From the cell containing the given text, extract its center point as [X, Y] coordinate. 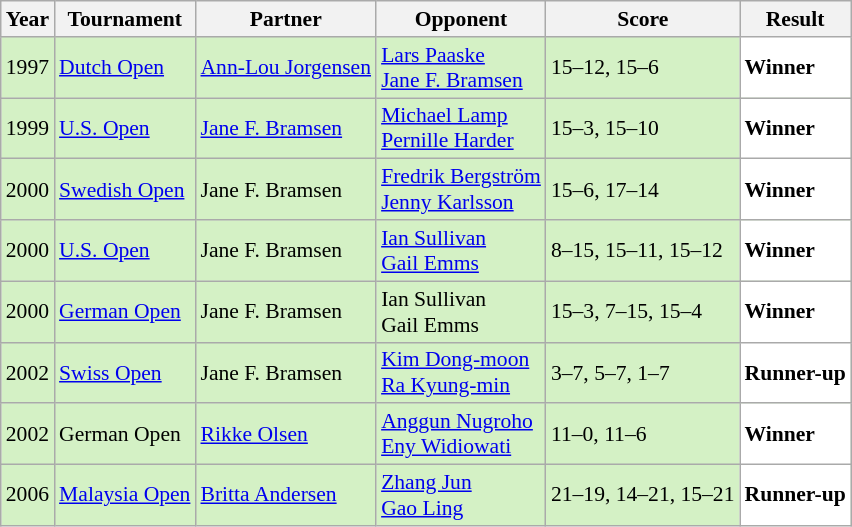
1997 [28, 68]
Dutch Open [124, 68]
Tournament [124, 19]
8–15, 15–11, 15–12 [643, 250]
Michael Lamp Pernille Harder [461, 128]
Swedish Open [124, 190]
Malaysia Open [124, 496]
Rikke Olsen [286, 434]
Year [28, 19]
Fredrik Bergström Jenny Karlsson [461, 190]
15–3, 15–10 [643, 128]
Anggun Nugroho Eny Widiowati [461, 434]
Ann-Lou Jorgensen [286, 68]
3–7, 5–7, 1–7 [643, 372]
21–19, 14–21, 15–21 [643, 496]
Result [796, 19]
15–12, 15–6 [643, 68]
Zhang Jun Gao Ling [461, 496]
11–0, 11–6 [643, 434]
15–3, 7–15, 15–4 [643, 312]
Swiss Open [124, 372]
Kim Dong-moon Ra Kyung-min [461, 372]
1999 [28, 128]
Opponent [461, 19]
15–6, 17–14 [643, 190]
Britta Andersen [286, 496]
Partner [286, 19]
Score [643, 19]
Lars Paaske Jane F. Bramsen [461, 68]
2006 [28, 496]
